Determine the (x, y) coordinate at the center of the cell enclosing the given text.  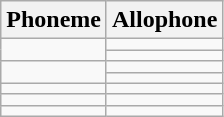
Allophone (164, 20)
Phoneme (54, 20)
